Pinpoint the cell where the given text exists, returning its [x, y] midpoint coordinate. 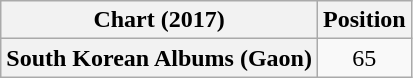
South Korean Albums (Gaon) [160, 58]
65 [364, 58]
Position [364, 20]
Chart (2017) [160, 20]
